Extract the (X, Y) coordinate from the center of the cell holding the provided text.  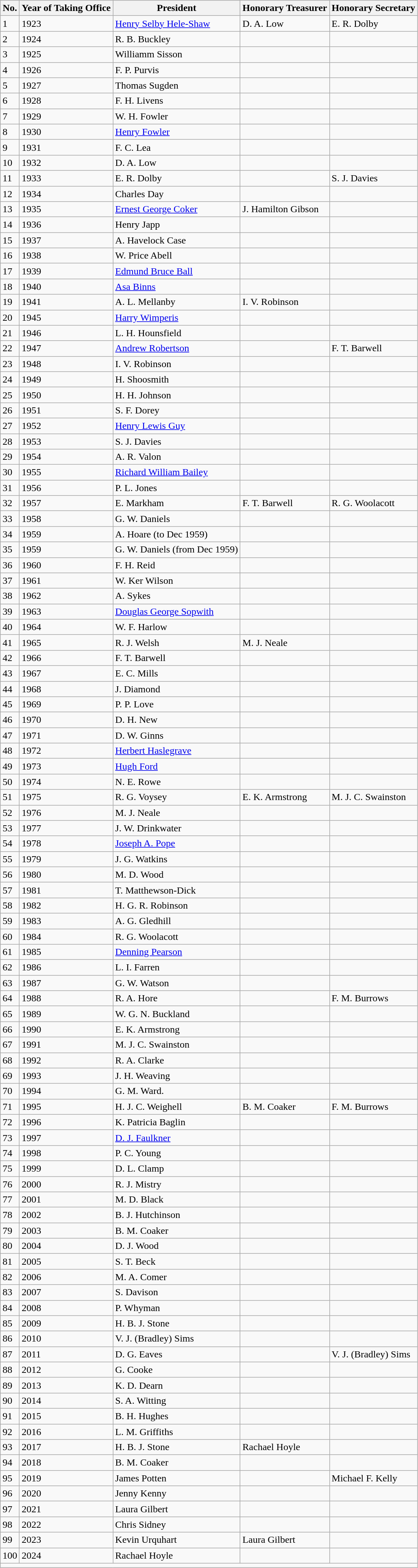
2022 (66, 1525)
90 (10, 1401)
Hugh Ford (176, 766)
83 (10, 1292)
S. Davison (176, 1292)
40 (10, 627)
21 (10, 333)
W. G. N. Buckland (176, 1014)
K. Patricia Baglin (176, 1122)
29 (10, 457)
1945 (66, 318)
2011 (66, 1354)
P. C. Young (176, 1153)
R. A. Clarke (176, 1060)
94 (10, 1463)
1983 (66, 921)
39 (10, 611)
2015 (66, 1416)
76 (10, 1184)
93 (10, 1447)
2 (10, 39)
1997 (66, 1137)
1985 (66, 952)
2016 (66, 1431)
98 (10, 1525)
4 (10, 70)
81 (10, 1261)
G. Cooke (176, 1370)
24 (10, 379)
1963 (66, 611)
1987 (66, 983)
1980 (66, 874)
53 (10, 828)
2009 (66, 1323)
1925 (66, 54)
1968 (66, 689)
2020 (66, 1494)
9 (10, 147)
1972 (66, 751)
87 (10, 1354)
2014 (66, 1401)
2024 (66, 1555)
Douglas George Sopwith (176, 611)
70 (10, 1091)
55 (10, 859)
Kevin Urquhart (176, 1540)
D. J. Faulkner (176, 1137)
M. D. Black (176, 1200)
B. J. Hutchinson (176, 1215)
1986 (66, 968)
43 (10, 673)
Harry Wimperis (176, 318)
L. M. Griffiths (176, 1431)
1929 (66, 116)
1931 (66, 147)
60 (10, 936)
1941 (66, 302)
W. H. Fowler (176, 116)
D. W. Ginns (176, 735)
1966 (66, 658)
2018 (66, 1463)
8 (10, 132)
H. Shoosmith (176, 379)
J. Diamond (176, 689)
15 (10, 240)
1964 (66, 627)
F. H. Reid (176, 565)
R. J. Mistry (176, 1184)
72 (10, 1122)
1933 (66, 178)
Ernest George Coker (176, 209)
J. Hamilton Gibson (285, 209)
1934 (66, 194)
1935 (66, 209)
75 (10, 1168)
S. A. Witting (176, 1401)
73 (10, 1137)
78 (10, 1215)
59 (10, 921)
F. P. Purvis (176, 70)
69 (10, 1076)
57 (10, 890)
James Potten (176, 1478)
20 (10, 318)
17 (10, 271)
H. J. C. Weighell (176, 1107)
Henry Fowler (176, 132)
44 (10, 689)
Year of Taking Office (66, 8)
42 (10, 658)
R. A. Hore (176, 998)
23 (10, 364)
Williamm Sisson (176, 54)
1967 (66, 673)
6 (10, 101)
2001 (66, 1200)
2006 (66, 1277)
2003 (66, 1231)
P. P. Love (176, 705)
84 (10, 1308)
34 (10, 534)
1952 (66, 426)
2010 (66, 1339)
Joseph A. Pope (176, 844)
Chris Sidney (176, 1525)
12 (10, 194)
E. C. Mills (176, 673)
46 (10, 720)
W. Ker Wilson (176, 581)
1940 (66, 287)
Denning Pearson (176, 952)
2002 (66, 1215)
47 (10, 735)
26 (10, 410)
89 (10, 1385)
J. G. Watkins (176, 859)
Charles Day (176, 194)
H. G. R. Robinson (176, 905)
1995 (66, 1107)
37 (10, 581)
1930 (66, 132)
A. R. Valon (176, 457)
1998 (66, 1153)
L. I. Farren (176, 968)
1946 (66, 333)
2005 (66, 1261)
1937 (66, 240)
1994 (66, 1091)
G. W. Daniels (176, 519)
1979 (66, 859)
1978 (66, 844)
68 (10, 1060)
Richard William Bailey (176, 472)
Herbert Haslegrave (176, 751)
Honorary Treasurer (285, 8)
A. G. Gledhill (176, 921)
P. Whyman (176, 1308)
Edmund Bruce Ball (176, 271)
Andrew Robertson (176, 348)
H. H. Johnson (176, 395)
K. D. Dearn (176, 1385)
41 (10, 642)
1954 (66, 457)
A. Havelock Case (176, 240)
Jenny Kenny (176, 1494)
1956 (66, 488)
L. H. Hounsfield (176, 333)
1977 (66, 828)
64 (10, 998)
16 (10, 256)
1965 (66, 642)
M. D. Wood (176, 874)
1924 (66, 39)
1984 (66, 936)
1951 (66, 410)
18 (10, 287)
71 (10, 1107)
J. W. Drinkwater (176, 828)
1923 (66, 24)
2007 (66, 1292)
2013 (66, 1385)
45 (10, 705)
1992 (66, 1060)
52 (10, 813)
1982 (66, 905)
1953 (66, 441)
2017 (66, 1447)
100 (10, 1555)
2023 (66, 1540)
N. E. Rowe (176, 782)
49 (10, 766)
66 (10, 1029)
President (176, 8)
1988 (66, 998)
T. Matthewson-Dick (176, 890)
2019 (66, 1478)
1962 (66, 596)
1996 (66, 1122)
G. W. Daniels (from Dec 1959) (176, 550)
1961 (66, 581)
D. G. Eaves (176, 1354)
W. F. Harlow (176, 627)
3 (10, 54)
R. G. Voysey (176, 797)
1991 (66, 1045)
B. H. Hughes (176, 1416)
28 (10, 441)
F. C. Lea (176, 147)
Michael F. Kelly (373, 1478)
G. W. Watson (176, 983)
2008 (66, 1308)
91 (10, 1416)
2021 (66, 1509)
1939 (66, 271)
1928 (66, 101)
14 (10, 225)
1971 (66, 735)
1932 (66, 163)
56 (10, 874)
61 (10, 952)
1999 (66, 1168)
A. L. Mellanby (176, 302)
50 (10, 782)
S. F. Dorey (176, 410)
79 (10, 1231)
67 (10, 1045)
A. Sykes (176, 596)
1989 (66, 1014)
1960 (66, 565)
M. A. Comer (176, 1277)
62 (10, 968)
R. J. Welsh (176, 642)
1955 (66, 472)
J. H. Weaving (176, 1076)
1981 (66, 890)
74 (10, 1153)
Henry Selby Hele-Shaw (176, 24)
99 (10, 1540)
51 (10, 797)
1957 (66, 503)
1 (10, 24)
54 (10, 844)
1947 (66, 348)
11 (10, 178)
92 (10, 1431)
A. Hoare (to Dec 1959) (176, 534)
1993 (66, 1076)
10 (10, 163)
88 (10, 1370)
5 (10, 85)
Asa Binns (176, 287)
27 (10, 426)
R. B. Buckley (176, 39)
2012 (66, 1370)
22 (10, 348)
30 (10, 472)
1927 (66, 85)
F. H. Livens (176, 101)
1975 (66, 797)
35 (10, 550)
80 (10, 1246)
D. J. Wood (176, 1246)
Henry Lewis Guy (176, 426)
65 (10, 1014)
77 (10, 1200)
D. H. New (176, 720)
1936 (66, 225)
S. T. Beck (176, 1261)
82 (10, 1277)
19 (10, 302)
96 (10, 1494)
D. L. Clamp (176, 1168)
95 (10, 1478)
Henry Japp (176, 225)
W. Price Abell (176, 256)
2004 (66, 1246)
58 (10, 905)
25 (10, 395)
13 (10, 209)
85 (10, 1323)
1926 (66, 70)
1938 (66, 256)
P. L. Jones (176, 488)
Thomas Sugden (176, 85)
38 (10, 596)
1958 (66, 519)
33 (10, 519)
97 (10, 1509)
1948 (66, 364)
1976 (66, 813)
1974 (66, 782)
31 (10, 488)
1990 (66, 1029)
7 (10, 116)
G. M. Ward. (176, 1091)
36 (10, 565)
48 (10, 751)
1949 (66, 379)
32 (10, 503)
2000 (66, 1184)
No. (10, 8)
1969 (66, 705)
1950 (66, 395)
1970 (66, 720)
86 (10, 1339)
Honorary Secretary (373, 8)
63 (10, 983)
E. Markham (176, 503)
1973 (66, 766)
